Output the [X, Y] coordinate of the center of the cell containing the given text.  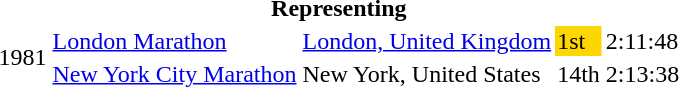
London, United Kingdom [427, 41]
London Marathon [174, 41]
1st [579, 41]
